Output the [x, y] coordinate of the center of the cell containing the given text.  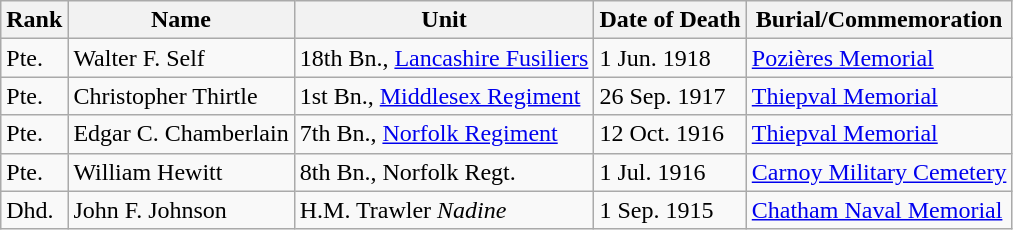
1 Jul. 1916 [670, 172]
Chatham Naval Memorial [879, 210]
William Hewitt [181, 172]
1 Jun. 1918 [670, 58]
Christopher Thirtle [181, 96]
8th Bn., Norfolk Regt. [444, 172]
Dhd. [34, 210]
Rank [34, 20]
Burial/Commemoration [879, 20]
26 Sep. 1917 [670, 96]
7th Bn., Norfolk Regiment [444, 134]
Pozières Memorial [879, 58]
18th Bn., Lancashire Fusiliers [444, 58]
1st Bn., Middlesex Regiment [444, 96]
1 Sep. 1915 [670, 210]
12 Oct. 1916 [670, 134]
Name [181, 20]
Walter F. Self [181, 58]
Unit [444, 20]
John F. Johnson [181, 210]
H.M. Trawler Nadine [444, 210]
Date of Death [670, 20]
Carnoy Military Cemetery [879, 172]
Edgar C. Chamberlain [181, 134]
